Locate the cell with the specified text and output its [x, y] center coordinate. 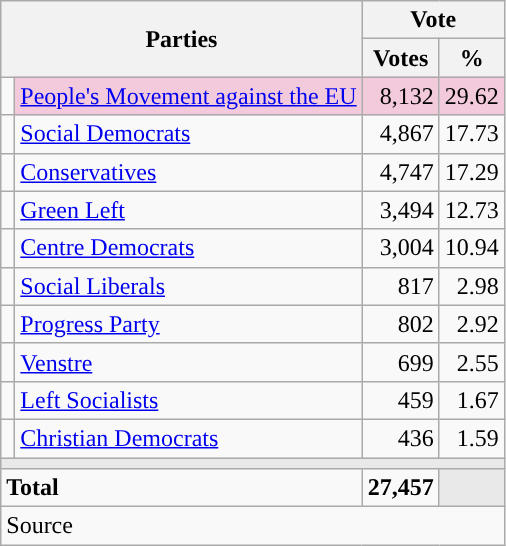
Parties [182, 39]
2.92 [472, 324]
1.67 [472, 400]
Centre Democrats [188, 248]
Left Socialists [188, 400]
Vote [433, 20]
436 [400, 438]
802 [400, 324]
People's Movement against the EU [188, 96]
3,004 [400, 248]
10.94 [472, 248]
29.62 [472, 96]
4,747 [400, 172]
12.73 [472, 210]
Social Democrats [188, 134]
Venstre [188, 362]
459 [400, 400]
3,494 [400, 210]
817 [400, 286]
699 [400, 362]
Christian Democrats [188, 438]
Green Left [188, 210]
Social Liberals [188, 286]
17.73 [472, 134]
4,867 [400, 134]
Conservatives [188, 172]
Source [253, 526]
Total [182, 488]
8,132 [400, 96]
2.98 [472, 286]
Progress Party [188, 324]
1.59 [472, 438]
Votes [400, 58]
17.29 [472, 172]
27,457 [400, 488]
2.55 [472, 362]
% [472, 58]
